Capture the cell that displays the provided text and extract its [x, y] central coordinate. 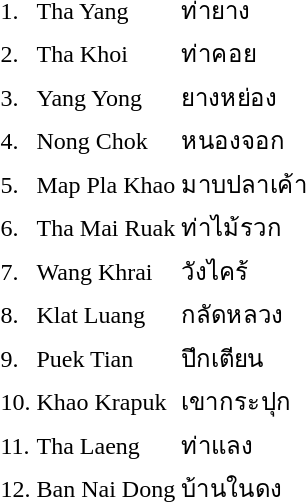
Tha Laeng [106, 445]
Klat Luang [106, 314]
Tha Khoi [106, 54]
Map Pla Khao [106, 184]
Yang Yong [106, 97]
Wang Khrai [106, 271]
Tha Mai Ruak [106, 228]
Khao Krapuk [106, 402]
Nong Chok [106, 140]
Puek Tian [106, 358]
